Provide the [X, Y] coordinate of the cell's center where the given text is located.  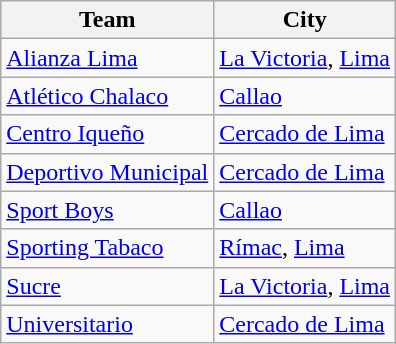
Sucre [108, 286]
Universitario [108, 324]
Deportivo Municipal [108, 172]
Team [108, 20]
Centro Iqueño [108, 134]
Rímac, Lima [305, 248]
Sport Boys [108, 210]
Alianza Lima [108, 58]
City [305, 20]
Atlético Chalaco [108, 96]
Sporting Tabaco [108, 248]
